Extract the (X, Y) coordinate from the center of the cell holding the provided text.  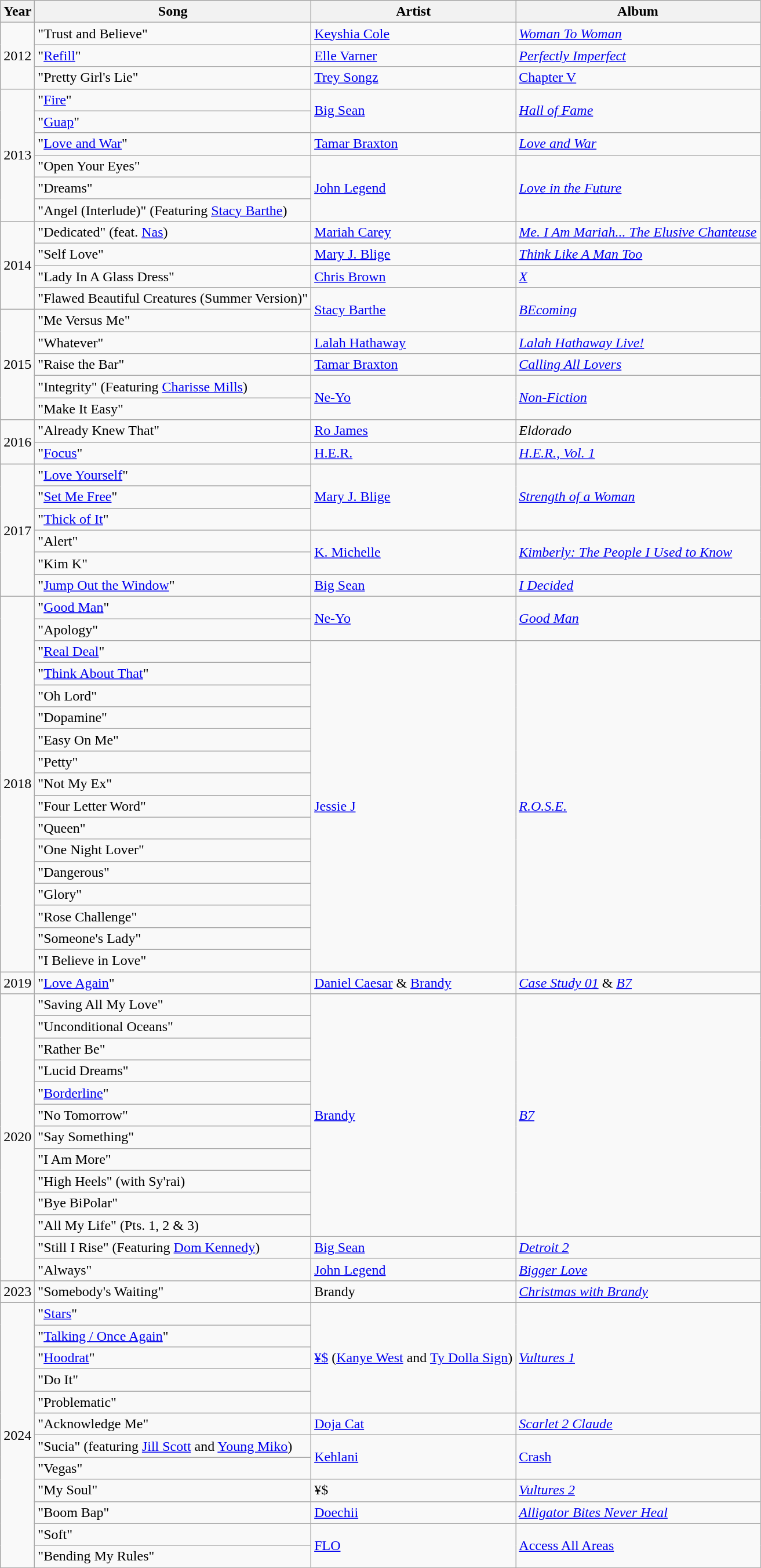
Stacy Barthe (414, 310)
"Raise the Bar" (173, 365)
2016 (17, 442)
Trey Songz (414, 78)
2013 (17, 155)
"Always" (173, 1269)
Think Like A Man Too (638, 254)
Detroit 2 (638, 1247)
Non-Fiction (638, 398)
"Alert" (173, 541)
Kimberly: The People I Used to Know (638, 552)
Song (173, 12)
"Rose Challenge" (173, 916)
2014 (17, 265)
"One Night Lover" (173, 850)
"Already Knew That" (173, 431)
BEcoming (638, 310)
2015 (17, 365)
"Saving All My Love" (173, 1005)
"Dopamine" (173, 718)
Perfectly Imperfect (638, 56)
Lalah Hathaway (414, 343)
"Glory" (173, 894)
"Self Love" (173, 254)
"Love Yourself" (173, 475)
FLO (414, 1545)
"Four Letter Word" (173, 806)
"Sucia" (featuring Jill Scott and Young Miko) (173, 1446)
I Decided (638, 585)
"Stars" (173, 1313)
"I Believe in Love" (173, 960)
Doechii (414, 1512)
"Bending My Rules" (173, 1556)
Eldorado (638, 431)
"Open Your Eyes" (173, 166)
H.E.R. (414, 453)
Woman To Woman (638, 34)
Christmas with Brandy (638, 1291)
Love and War (638, 144)
2023 (17, 1291)
Vultures 2 (638, 1490)
"Make It Easy" (173, 409)
Crash (638, 1457)
B7 (638, 1116)
"Flawed Beautiful Creatures (Summer Version)" (173, 299)
Good Man (638, 618)
"Soft" (173, 1534)
Alligator Bites Never Heal (638, 1512)
"I Am More" (173, 1159)
Chris Brown (414, 277)
"All My Life" (Pts. 1, 2 & 3) (173, 1225)
"Problematic" (173, 1402)
"Refill" (173, 56)
Bigger Love (638, 1269)
Love in the Future (638, 188)
Album (638, 12)
"Me Versus Me" (173, 321)
2024 (17, 1435)
"Rather Be" (173, 1049)
"Real Deal" (173, 652)
"Integrity" (Featuring Charisse Mills) (173, 387)
Strength of a Woman (638, 497)
Mariah Carey (414, 232)
Case Study 01 & B7 (638, 983)
"Thick of It" (173, 519)
"Hoodrat" (173, 1358)
"Say Something" (173, 1137)
"Love and War" (173, 144)
"Queen" (173, 828)
"Still I Rise" (Featuring Dom Kennedy) (173, 1247)
2017 (17, 530)
"Lady In A Glass Dress" (173, 277)
Chapter V (638, 78)
"Good Man" (173, 607)
"No Tomorrow" (173, 1115)
Hall of Fame (638, 111)
"Angel (Interlude)" (Featuring Stacy Barthe) (173, 210)
"Easy On Me" (173, 740)
"Love Again" (173, 983)
"Think About That" (173, 674)
Access All Areas (638, 1545)
Doja Cat (414, 1424)
"Trust and Believe" (173, 34)
"My Soul" (173, 1490)
R.O.S.E. (638, 806)
"Talking / Once Again" (173, 1335)
¥$ (414, 1490)
"High Heels" (with Sy'rai) (173, 1181)
Keyshia Cole (414, 34)
"Not My Ex" (173, 784)
"Jump Out the Window" (173, 585)
"Petty" (173, 762)
Jessie J (414, 806)
2012 (17, 56)
Lalah Hathaway Live! (638, 343)
X (638, 277)
"Focus" (173, 453)
"Set Me Free" (173, 497)
Elle Varner (414, 56)
"Apology" (173, 629)
"Unconditional Oceans" (173, 1027)
"Kim K" (173, 563)
"Someone's Lady" (173, 938)
Vultures 1 (638, 1358)
Ro James (414, 431)
Scarlet 2 Claude (638, 1424)
¥$ (Kanye West and Ty Dolla Sign) (414, 1358)
2018 (17, 784)
"Acknowledge Me" (173, 1424)
"Bye BiPolar" (173, 1203)
H.E.R., Vol. 1 (638, 453)
Calling All Lovers (638, 365)
"Dangerous" (173, 872)
"Pretty Girl's Lie" (173, 78)
"Fire" (173, 100)
"Boom Bap" (173, 1512)
Kehlani (414, 1457)
"Oh Lord" (173, 696)
"Borderline" (173, 1093)
K. Michelle (414, 552)
"Guap" (173, 122)
2019 (17, 983)
"Lucid Dreams" (173, 1071)
2020 (17, 1138)
"Do It" (173, 1380)
Year (17, 12)
"Vegas" (173, 1468)
"Somebody's Waiting" (173, 1291)
"Whatever" (173, 343)
Daniel Caesar & Brandy (414, 983)
Artist (414, 12)
"Dedicated" (feat. Nas) (173, 232)
Me. I Am Mariah... The Elusive Chanteuse (638, 232)
"Dreams" (173, 188)
